Find where the given text appears and provide that cell's center as (X, Y) coordinate. 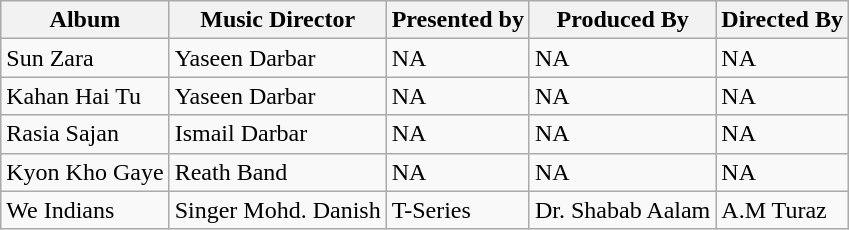
Dr. Shabab Aalam (622, 210)
Kahan Hai Tu (85, 96)
Presented by (458, 20)
Directed By (782, 20)
Music Director (278, 20)
Reath Band (278, 172)
A.M Turaz (782, 210)
Singer Mohd. Danish (278, 210)
Album (85, 20)
T-Series (458, 210)
Ismail Darbar (278, 134)
Kyon Kho Gaye (85, 172)
Sun Zara (85, 58)
Rasia Sajan (85, 134)
Produced By (622, 20)
We Indians (85, 210)
